Find where the given text appears and provide that cell's center as (x, y) coordinate. 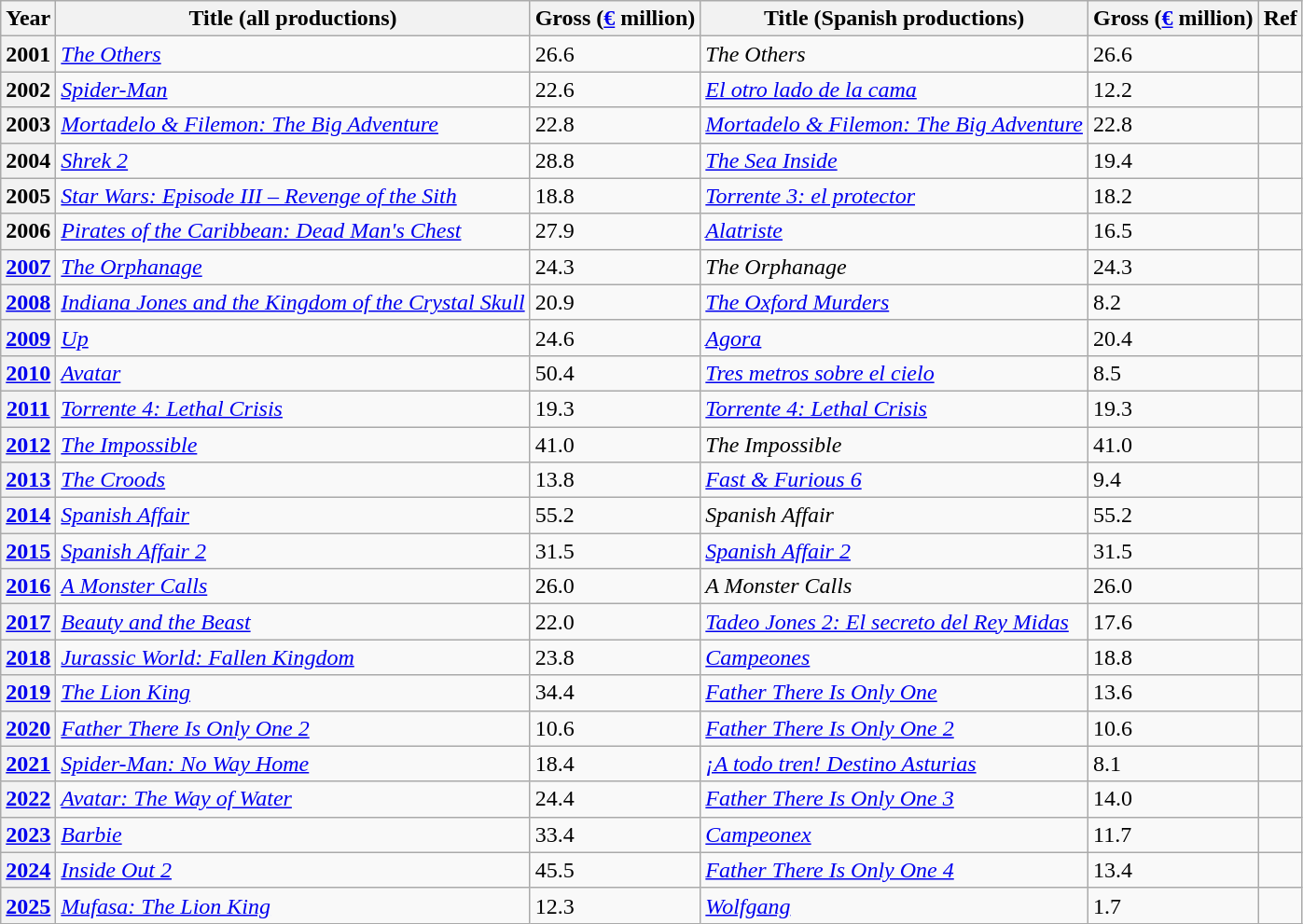
Mufasa: The Lion King (293, 905)
2007 (28, 267)
Spider-Man (293, 90)
24.4 (616, 799)
Spider-Man: No Way Home (293, 764)
Father There Is Only One 4 (894, 870)
Campeonex (894, 834)
13.4 (1173, 870)
Beauty and the Beast (293, 622)
The Oxford Murders (894, 302)
¡A todo tren! Destino Asturias (894, 764)
22.0 (616, 622)
20.4 (1173, 338)
2021 (28, 764)
Inside Out 2 (293, 870)
Title (all productions) (293, 19)
11.7 (1173, 834)
50.4 (616, 373)
22.6 (616, 90)
Avatar: The Way of Water (293, 799)
2011 (28, 408)
2003 (28, 125)
2005 (28, 196)
Tres metros sobre el cielo (894, 373)
19.4 (1173, 160)
33.4 (616, 834)
The Sea Inside (894, 160)
12.2 (1173, 90)
2020 (28, 728)
1.7 (1173, 905)
2023 (28, 834)
2016 (28, 586)
2006 (28, 231)
8.1 (1173, 764)
Father There Is Only One (894, 693)
2014 (28, 516)
Fast & Furious 6 (894, 480)
2009 (28, 338)
28.8 (616, 160)
17.6 (1173, 622)
2012 (28, 445)
24.6 (616, 338)
2017 (28, 622)
2004 (28, 160)
2022 (28, 799)
8.5 (1173, 373)
2001 (28, 54)
13.6 (1173, 693)
Star Wars: Episode III – Revenge of the Sith (293, 196)
Campeones (894, 657)
Alatriste (894, 231)
18.2 (1173, 196)
The Croods (293, 480)
The Lion King (293, 693)
Year (28, 19)
2015 (28, 551)
Torrente 3: el protector (894, 196)
Tadeo Jones 2: El secreto del Rey Midas (894, 622)
2019 (28, 693)
34.4 (616, 693)
45.5 (616, 870)
18.4 (616, 764)
12.3 (616, 905)
2008 (28, 302)
Up (293, 338)
13.8 (616, 480)
14.0 (1173, 799)
Ref (1280, 19)
2010 (28, 373)
2013 (28, 480)
Avatar (293, 373)
Indiana Jones and the Kingdom of the Crystal Skull (293, 302)
Jurassic World: Fallen Kingdom (293, 657)
2024 (28, 870)
20.9 (616, 302)
16.5 (1173, 231)
Pirates of the Caribbean: Dead Man's Chest (293, 231)
Title (Spanish productions) (894, 19)
8.2 (1173, 302)
23.8 (616, 657)
9.4 (1173, 480)
Shrek 2 (293, 160)
2018 (28, 657)
2002 (28, 90)
El otro lado de la cama (894, 90)
2025 (28, 905)
Agora (894, 338)
Father There Is Only One 3 (894, 799)
Wolfgang (894, 905)
27.9 (616, 231)
Barbie (293, 834)
